Provide the [X, Y] coordinate of the cell's center where the given text is located.  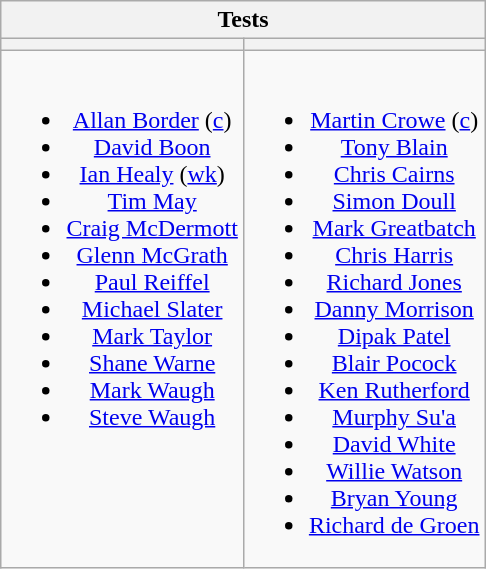
Tests [243, 20]
Allan Border (c)David BoonIan Healy (wk)Tim MayCraig McDermottGlenn McGrathPaul ReiffelMichael SlaterMark TaylorShane WarneMark WaughSteve Waugh [122, 309]
